Determine the [X, Y] coordinate at the center of the cell enclosing the given text.  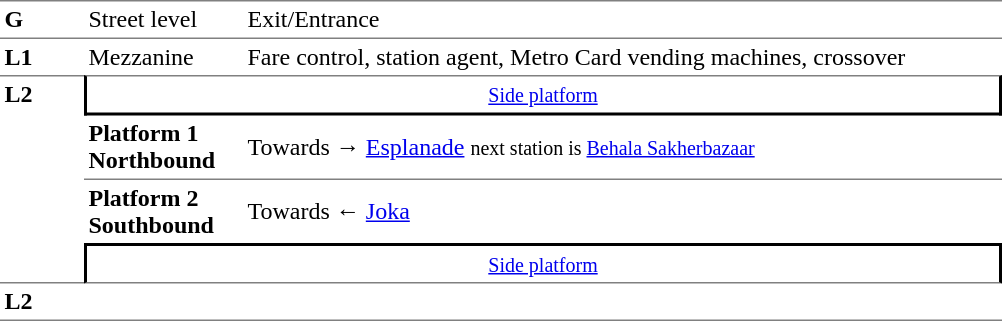
Towards ← Joka [622, 212]
L1 [42, 57]
Platform 2Southbound [164, 212]
Platform 1Northbound [164, 148]
Exit/Entrance [622, 20]
Fare control, station agent, Metro Card vending machines, crossover [622, 57]
G [42, 20]
Towards → Esplanade next station is Behala Sakherbazaar [622, 148]
Mezzanine [164, 57]
L2 [42, 179]
Street level [164, 20]
